Extract the (X, Y) coordinate from the center of the cell holding the provided text.  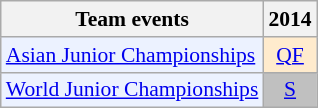
World Junior Championships (132, 90)
Asian Junior Championships (132, 55)
S (290, 90)
QF (290, 55)
Team events (132, 19)
2014 (290, 19)
